Locate the cell with the specified text and output its [x, y] center coordinate. 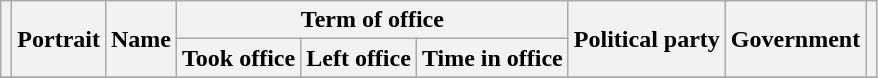
Name [140, 39]
Portrait [59, 39]
Government [795, 39]
Political party [646, 39]
Took office [239, 58]
Left office [359, 58]
Time in office [492, 58]
Term of office [373, 20]
